Pinpoint the cell where the given text exists, returning its [X, Y] midpoint coordinate. 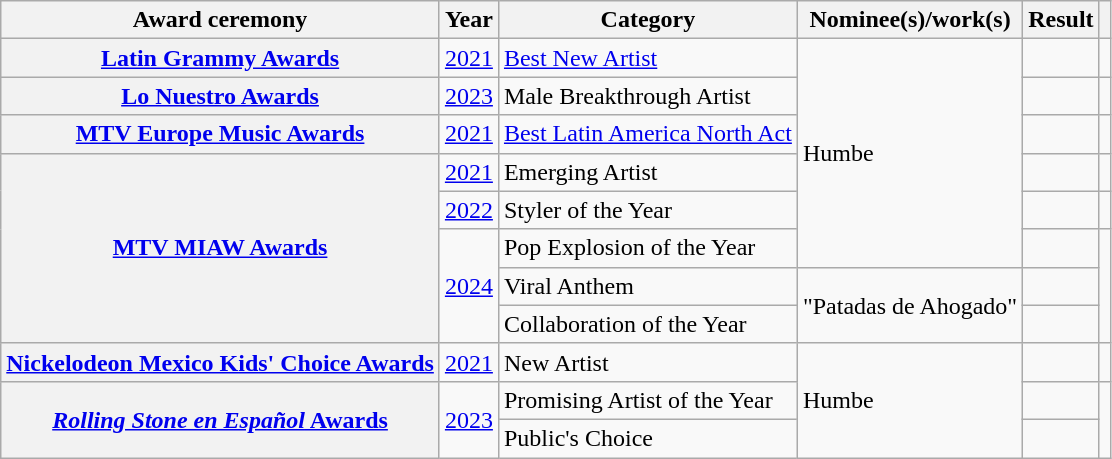
Pop Explosion of the Year [648, 248]
New Artist [648, 362]
Collaboration of the Year [648, 324]
Emerging Artist [648, 172]
"Patadas de Ahogado" [910, 305]
MTV MIAW Awards [220, 248]
Best Latin America North Act [648, 134]
Year [468, 20]
Rolling Stone en Español Awards [220, 419]
Best New Artist [648, 58]
Latin Grammy Awards [220, 58]
Lo Nuestro Awards [220, 96]
Category [648, 20]
2022 [468, 210]
Award ceremony [220, 20]
2024 [468, 286]
Result [1061, 20]
MTV Europe Music Awards [220, 134]
Viral Anthem [648, 286]
Nominee(s)/work(s) [910, 20]
Male Breakthrough Artist [648, 96]
Nickelodeon Mexico Kids' Choice Awards [220, 362]
Public's Choice [648, 438]
Styler of the Year [648, 210]
Promising Artist of the Year [648, 400]
